For the text-containing cell, return its midpoint in (x, y) coordinate format. 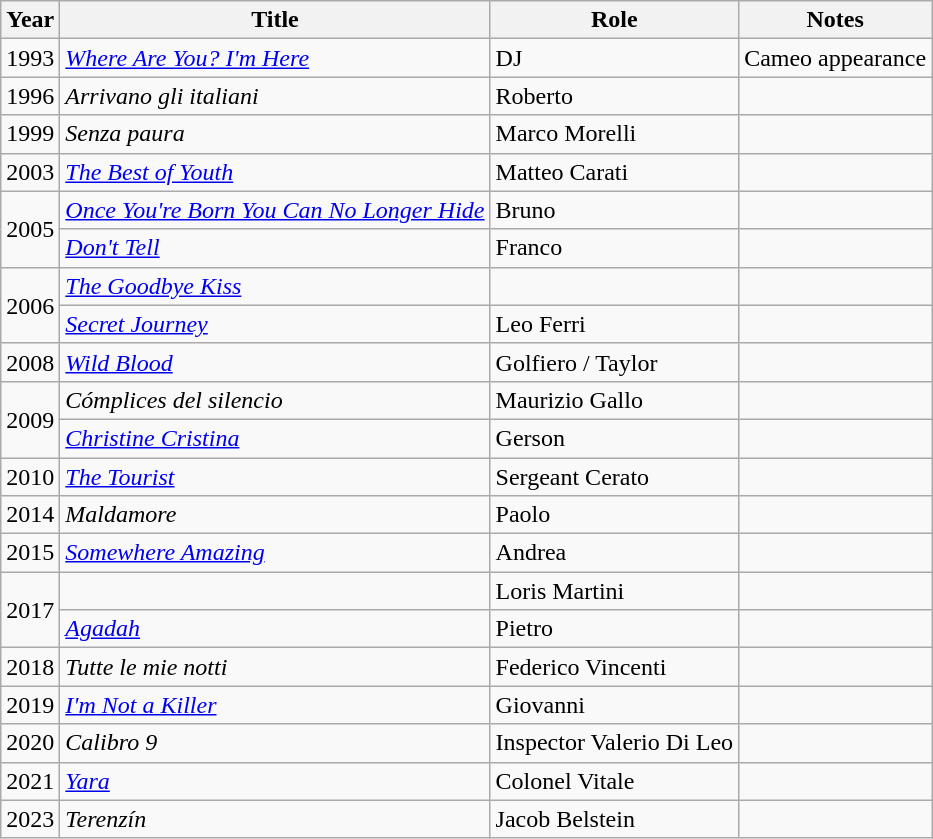
Loris Martini (614, 591)
Christine Cristina (275, 438)
Cómplices del silencio (275, 400)
2009 (30, 419)
2023 (30, 819)
Terenzín (275, 819)
Maurizio Gallo (614, 400)
Calibro 9 (275, 743)
Wild Blood (275, 362)
Marco Morelli (614, 134)
Gerson (614, 438)
Bruno (614, 210)
Once You're Born You Can No Longer Hide (275, 210)
Yara (275, 781)
Colonel Vitale (614, 781)
Jacob Belstein (614, 819)
2019 (30, 705)
Somewhere Amazing (275, 553)
Pietro (614, 629)
2018 (30, 667)
Andrea (614, 553)
Sergeant Cerato (614, 477)
Matteo Carati (614, 172)
2017 (30, 610)
Agadah (275, 629)
Inspector Valerio Di Leo (614, 743)
DJ (614, 58)
Giovanni (614, 705)
Cameo appearance (836, 58)
I'm Not a Killer (275, 705)
Secret Journey (275, 324)
Golfiero / Taylor (614, 362)
2003 (30, 172)
Role (614, 20)
The Tourist (275, 477)
Arrivano gli italiani (275, 96)
Federico Vincenti (614, 667)
1999 (30, 134)
Where Are You? I'm Here (275, 58)
1993 (30, 58)
2005 (30, 229)
2021 (30, 781)
Leo Ferri (614, 324)
2008 (30, 362)
2020 (30, 743)
Tutte le mie notti (275, 667)
Roberto (614, 96)
2014 (30, 515)
Maldamore (275, 515)
Title (275, 20)
Senza paura (275, 134)
2006 (30, 305)
The Goodbye Kiss (275, 286)
Notes (836, 20)
Don't Tell (275, 248)
2015 (30, 553)
Paolo (614, 515)
Year (30, 20)
1996 (30, 96)
Franco (614, 248)
The Best of Youth (275, 172)
2010 (30, 477)
